From the cell containing the given text, extract its center point as [x, y] coordinate. 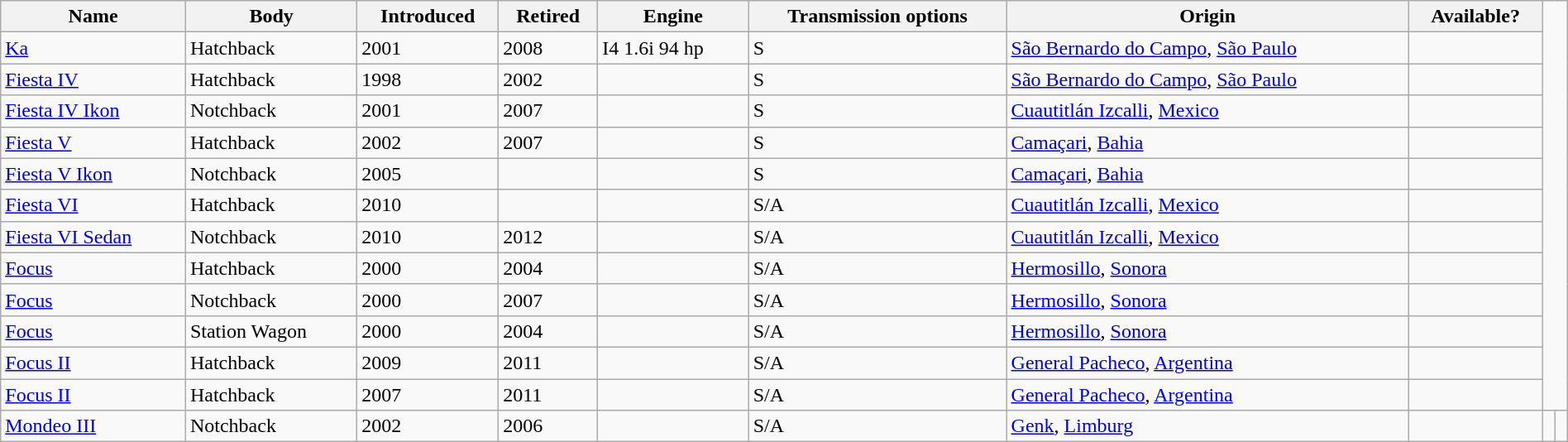
2005 [428, 174]
2006 [548, 426]
2012 [548, 237]
Fiesta V Ikon [93, 174]
Mondeo III [93, 426]
Body [271, 17]
2008 [548, 48]
Name [93, 17]
Retired [548, 17]
Ka [93, 48]
Transmission options [877, 17]
Station Wagon [271, 331]
Fiesta V [93, 142]
Engine [673, 17]
Genk, Limburg [1207, 426]
Fiesta IV Ikon [93, 111]
I4 1.6i 94 hp [673, 48]
Available? [1475, 17]
2009 [428, 363]
1998 [428, 79]
Origin [1207, 17]
Fiesta VI [93, 205]
Introduced [428, 17]
Fiesta IV [93, 79]
Fiesta VI Sedan [93, 237]
